Scan for the cell matching the given text and deliver its (x, y) coordinate at center. 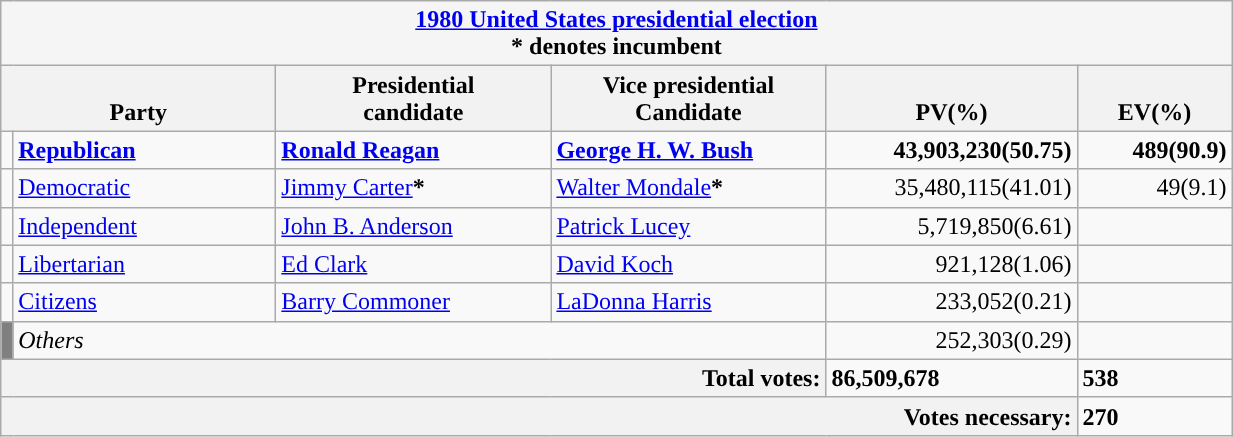
489(90.9) (1154, 150)
233,052(0.21) (952, 302)
Barry Commoner (414, 302)
Ed Clark (414, 264)
Independent (144, 226)
George H. W. Bush (688, 150)
Democratic (144, 188)
35,480,115(41.01) (952, 188)
Votes necessary: (539, 416)
1980 United States presidential election* denotes incumbent (616, 34)
Presidentialcandidate (414, 98)
Walter Mondale* (688, 188)
5,719,850(6.61) (952, 226)
Libertarian (144, 264)
LaDonna Harris (688, 302)
49(9.1) (1154, 188)
Republican (144, 150)
Total votes: (414, 378)
Others (420, 340)
EV(%) (1154, 98)
921,128(1.06) (952, 264)
Vice presidentialCandidate (688, 98)
86,509,678 (952, 378)
PV(%) (952, 98)
Jimmy Carter* (414, 188)
Ronald Reagan (414, 150)
David Koch (688, 264)
Party (138, 98)
538 (1154, 378)
43,903,230(50.75) (952, 150)
270 (1154, 416)
Patrick Lucey (688, 226)
John B. Anderson (414, 226)
Citizens (144, 302)
252,303(0.29) (952, 340)
